Extract the (x, y) coordinate from the center of the cell holding the provided text.  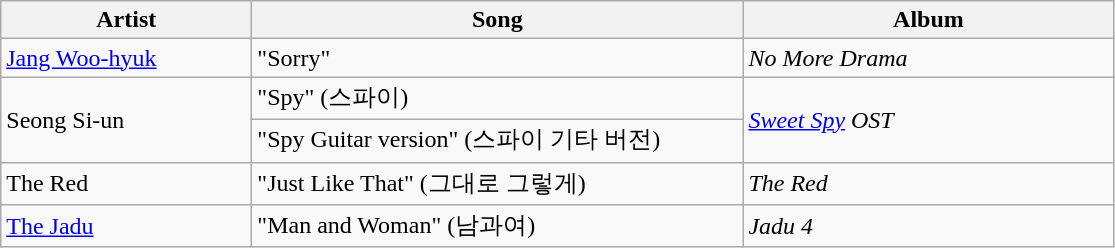
Sweet Spy OST (928, 120)
Artist (126, 20)
"Spy Guitar version" (스파이 기타 버전) (498, 140)
Jadu 4 (928, 226)
"Man and Woman" (남과여) (498, 226)
No More Drama (928, 58)
Album (928, 20)
"Sorry" (498, 58)
Jang Woo-hyuk (126, 58)
"Just Like That" (그대로 그렇게) (498, 184)
Seong Si-un (126, 120)
Song (498, 20)
The Jadu (126, 226)
"Spy" (스파이) (498, 98)
